Locate the cell with the specified text and output its [X, Y] center coordinate. 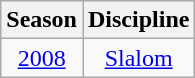
Discipline [138, 20]
2008 [42, 58]
Season [42, 20]
Slalom [138, 58]
